Capture the cell that displays the provided text and extract its [X, Y] central coordinate. 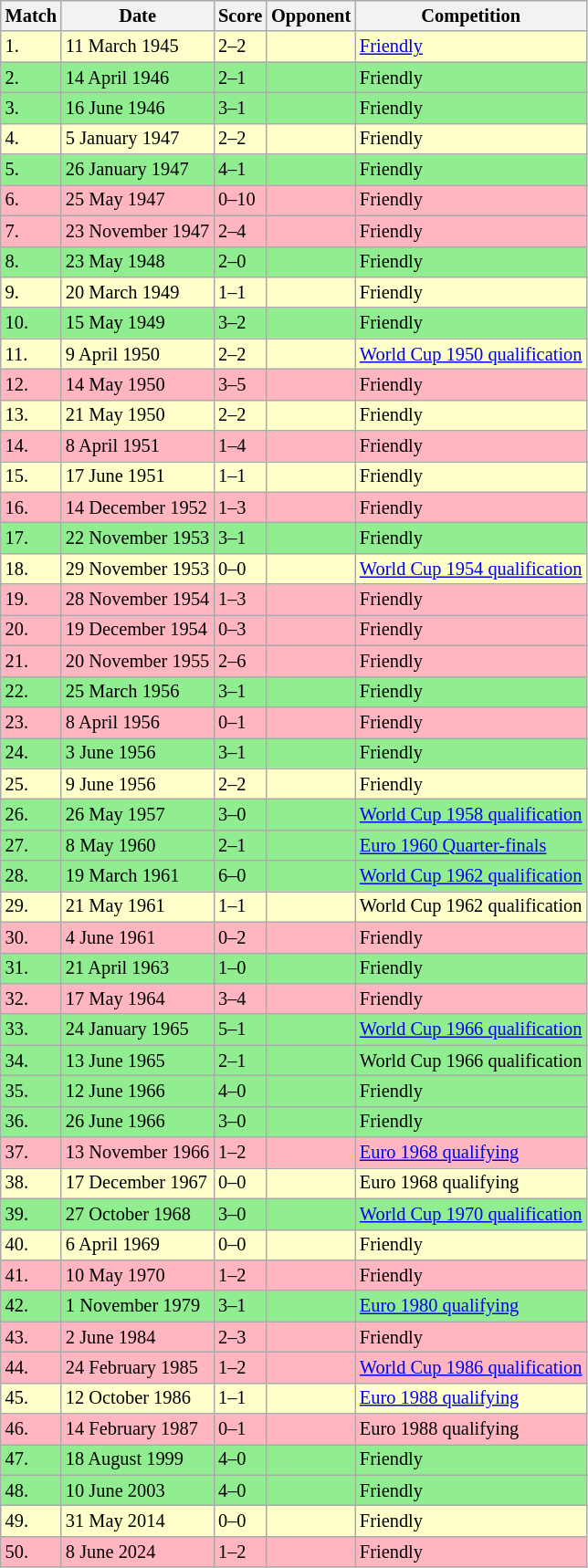
9. [31, 292]
11 March 1945 [137, 47]
15 May 1949 [137, 323]
28 November 1954 [137, 600]
19 December 1954 [137, 630]
19 March 1961 [137, 876]
4–1 [240, 170]
34. [31, 1061]
21 April 1963 [137, 968]
31. [31, 968]
0–2 [240, 937]
3 June 1956 [137, 753]
20 March 1949 [137, 292]
29. [31, 906]
40. [31, 1245]
5 January 1947 [137, 139]
2 June 1984 [137, 1337]
27. [31, 845]
Score [240, 16]
11. [31, 354]
3. [31, 108]
16. [31, 507]
13 November 1966 [137, 1153]
14 April 1946 [137, 78]
World Cup 1950 qualification [471, 354]
24. [31, 753]
4. [31, 139]
12 June 1966 [137, 1091]
5–1 [240, 1030]
9 June 1956 [137, 784]
23. [31, 722]
20. [31, 630]
28. [31, 876]
49. [31, 1521]
33. [31, 1030]
46. [31, 1429]
World Cup 1986 qualification [471, 1367]
50. [31, 1552]
2–6 [240, 661]
26 January 1947 [137, 170]
21 May 1961 [137, 906]
32. [31, 998]
14. [31, 446]
3–2 [240, 323]
26 June 1966 [137, 1122]
18. [31, 569]
Date [137, 16]
7. [31, 231]
8. [31, 262]
World Cup 1958 qualification [471, 814]
14 December 1952 [137, 507]
Euro 1980 qualifying [471, 1306]
8 April 1956 [137, 722]
27 October 1968 [137, 1214]
24 January 1965 [137, 1030]
24 February 1985 [137, 1367]
42. [31, 1306]
43. [31, 1337]
1–4 [240, 446]
21. [31, 661]
14 May 1950 [137, 384]
26. [31, 814]
48. [31, 1490]
31 May 2014 [137, 1521]
21 May 1950 [137, 415]
17 June 1951 [137, 476]
44. [31, 1367]
22 November 1953 [137, 538]
18 August 1999 [137, 1459]
17 December 1967 [137, 1183]
38. [31, 1183]
39. [31, 1214]
17. [31, 538]
20 November 1955 [137, 661]
6. [31, 200]
12. [31, 384]
23 November 1947 [137, 231]
Euro 1960 Quarter-finals [471, 845]
World Cup 1954 qualification [471, 569]
15. [31, 476]
2–0 [240, 262]
3–4 [240, 998]
25 March 1956 [137, 692]
36. [31, 1122]
13 June 1965 [137, 1061]
25. [31, 784]
Competition [471, 16]
14 February 1987 [137, 1429]
16 June 1946 [137, 108]
1 November 1979 [137, 1306]
35. [31, 1091]
0–10 [240, 200]
37. [31, 1153]
6–0 [240, 876]
6 April 1969 [137, 1245]
45. [31, 1398]
4 June 1961 [137, 937]
Match [31, 16]
5. [31, 170]
2–3 [240, 1337]
10 June 2003 [137, 1490]
25 May 1947 [137, 200]
Opponent [310, 16]
World Cup 1970 qualification [471, 1214]
47. [31, 1459]
26 May 1957 [137, 814]
8 June 2024 [137, 1552]
3–5 [240, 384]
30. [31, 937]
13. [31, 415]
10. [31, 323]
19. [31, 600]
0–3 [240, 630]
8 May 1960 [137, 845]
41. [31, 1275]
22. [31, 692]
9 April 1950 [137, 354]
17 May 1964 [137, 998]
1. [31, 47]
2. [31, 78]
8 April 1951 [137, 446]
10 May 1970 [137, 1275]
29 November 1953 [137, 569]
23 May 1948 [137, 262]
2–4 [240, 231]
1–0 [240, 968]
12 October 1986 [137, 1398]
